Locate the cell with the specified text and output its [x, y] center coordinate. 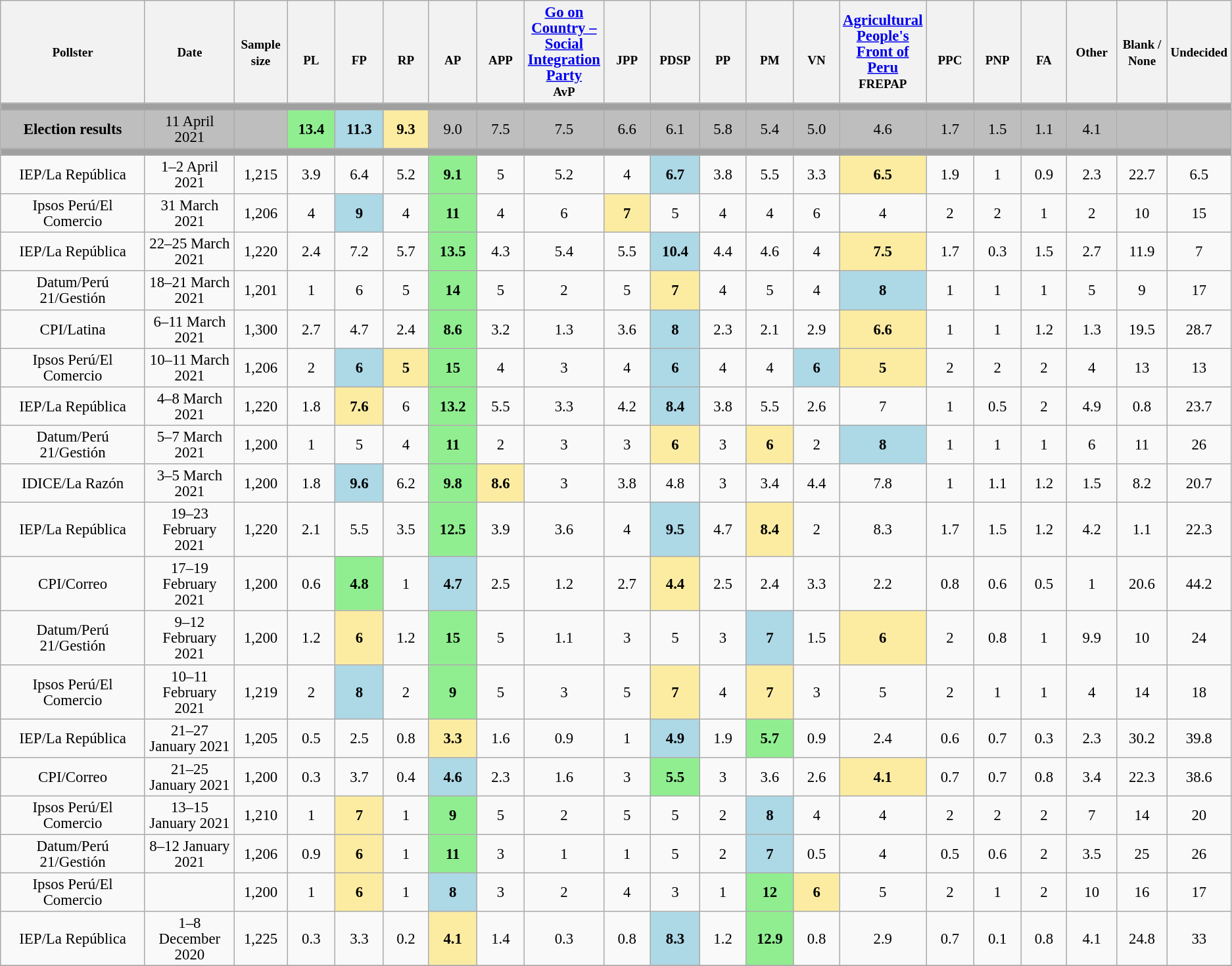
Go on Country – Social Integration PartyAvP [564, 52]
PDSP [675, 52]
38.6 [1199, 777]
17–19 February 2021 [189, 584]
3–5 March 2021 [189, 484]
9.1 [452, 175]
JPP [627, 52]
Agricultural People's Front of PeruFREPAP [883, 52]
9.0 [452, 130]
4.3 [500, 252]
23.7 [1199, 406]
1,205 [260, 739]
19–23 February 2021 [189, 530]
22–25 March 2021 [189, 252]
6.7 [675, 175]
AP [452, 52]
44.2 [1199, 584]
4–8 March 2021 [189, 406]
20.6 [1142, 584]
PM [769, 52]
Blank / None [1142, 52]
21–27 January 2021 [189, 739]
9.8 [452, 484]
5.0 [817, 130]
1,300 [260, 329]
PL [312, 52]
Sample size [260, 52]
8.3 [883, 530]
30.2 [1142, 739]
3.7 [359, 777]
2.2 [883, 584]
13–15 January 2021 [189, 816]
9.9 [1092, 637]
6–11 March 2021 [189, 329]
10.4 [675, 252]
8–12 January 2021 [189, 854]
13.2 [452, 406]
6.2 [406, 484]
11.3 [359, 130]
7.8 [883, 484]
9.3 [406, 130]
28.7 [1199, 329]
7.2 [359, 252]
Election results [73, 130]
1,215 [260, 175]
0.4 [406, 777]
CPI/Latina [73, 329]
1,210 [260, 816]
16 [1142, 892]
20.7 [1199, 484]
PPC [950, 52]
13.5 [452, 252]
Date [189, 52]
9–12 February 2021 [189, 637]
11 April 2021 [189, 130]
12.5 [452, 530]
5–7 March 2021 [189, 444]
5.8 [723, 130]
3.2 [500, 329]
19.5 [1142, 329]
31 March 2021 [189, 213]
18 [1199, 693]
10–11 February 2021 [189, 693]
6.4 [359, 175]
VN [817, 52]
1,219 [260, 693]
18–21 March 2021 [189, 290]
11.9 [1142, 252]
1,201 [260, 290]
PNP [997, 52]
24 [1199, 637]
APP [500, 52]
IDICE/La Razón [73, 484]
39.8 [1199, 739]
22.7 [1142, 175]
13.4 [312, 130]
6.1 [675, 130]
FA [1044, 52]
7.6 [359, 406]
10–11 March 2021 [189, 368]
Pollster [73, 52]
Other [1092, 52]
9.5 [675, 530]
Undecided [1199, 52]
RP [406, 52]
PP [723, 52]
21–25 January 2021 [189, 777]
FP [359, 52]
8.2 [1142, 484]
1–2 April 2021 [189, 175]
20 [1199, 816]
2.9 [817, 329]
25 [1142, 854]
12 [769, 892]
9.6 [359, 484]
